Extract the (x, y) coordinate from the center of the cell holding the provided text.  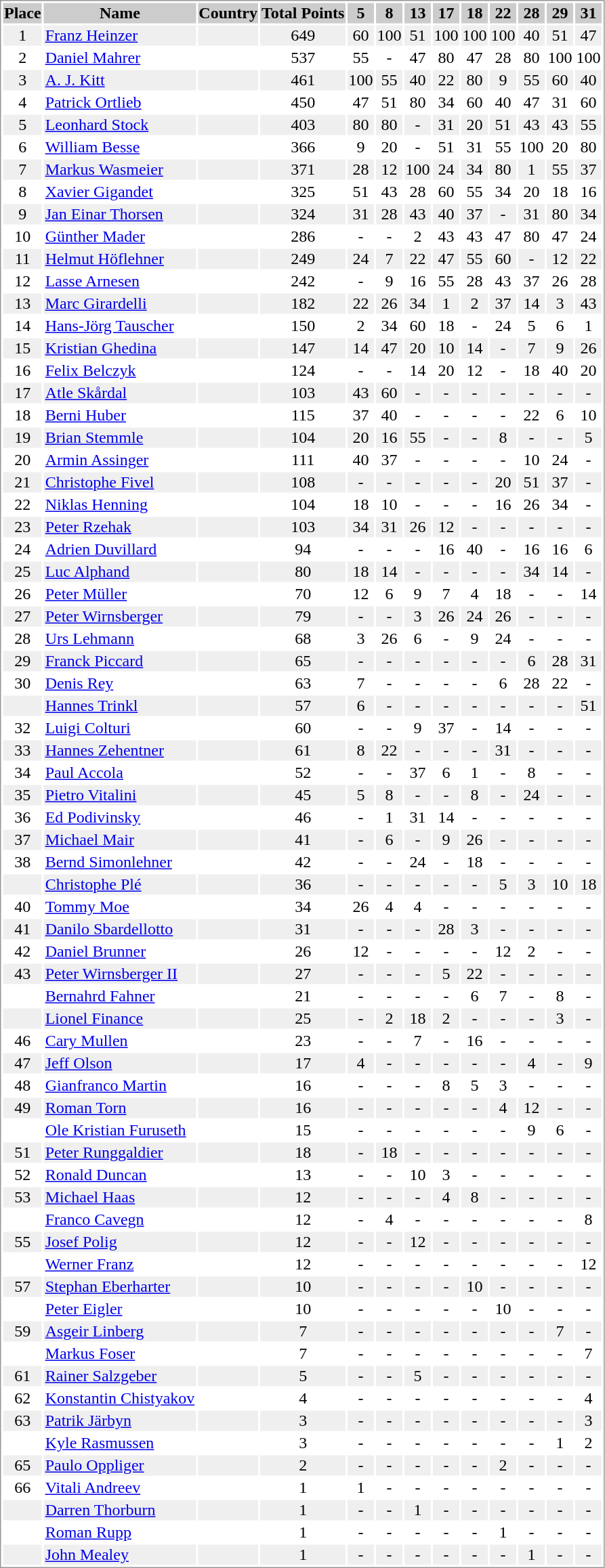
182 (302, 304)
Roman Rupp (120, 1532)
Peter Eigler (120, 1309)
124 (302, 370)
45 (302, 796)
Country (228, 13)
Marc Girardelli (120, 304)
33 (22, 751)
Josef Polig (120, 1242)
62 (22, 1398)
Daniel Mahrer (120, 58)
94 (302, 549)
325 (302, 192)
Kristian Ghedina (120, 349)
Peter Müller (120, 594)
32 (22, 728)
John Mealey (120, 1555)
Name (120, 13)
Asgeir Linberg (120, 1332)
38 (22, 862)
115 (302, 415)
30 (22, 683)
Luigi Colturi (120, 728)
Place (22, 13)
461 (302, 81)
Franco Cavegn (120, 1219)
324 (302, 215)
Peter Rzehak (120, 527)
249 (302, 259)
Peter Runggaldier (120, 1153)
Jeff Olson (120, 1064)
403 (302, 125)
Christophe Fivel (120, 483)
Ronald Duncan (120, 1175)
Paul Accola (120, 772)
366 (302, 147)
Hannes Trinkl (120, 706)
59 (22, 1332)
Luc Alphand (120, 572)
Franz Heinzer (120, 36)
Urs Lehmann (120, 638)
Gianfranco Martin (120, 1085)
Felix Belczyk (120, 370)
Brian Stemmle (120, 438)
108 (302, 483)
Niklas Henning (120, 504)
450 (302, 102)
35 (22, 796)
Stephan Eberharter (120, 1287)
Jan Einar Thorsen (120, 215)
Paulo Oppliger (120, 1466)
Franck Piccard (120, 661)
Daniel Brunner (120, 951)
Ole Kristian Furuseth (120, 1130)
242 (302, 281)
537 (302, 58)
Armin Assinger (120, 460)
Patrick Ortlieb (120, 102)
Rainer Salzgeber (120, 1376)
Pietro Vitalini (120, 796)
11 (22, 259)
Adrien Duvillard (120, 549)
111 (302, 460)
68 (302, 638)
Hans-Jörg Tauscher (120, 326)
Helmut Höflehner (120, 259)
Werner Franz (120, 1264)
Vitali Andreev (120, 1487)
66 (22, 1487)
48 (22, 1085)
79 (302, 617)
649 (302, 36)
Bernd Simonlehner (120, 862)
Leonhard Stock (120, 125)
Lionel Finance (120, 1019)
Markus Foser (120, 1353)
Günther Mader (120, 236)
Berni Huber (120, 415)
Peter Wirnsberger II (120, 974)
Danilo Sbardellotto (120, 930)
19 (22, 438)
Michael Mair (120, 840)
Denis Rey (120, 683)
Peter Wirnsberger (120, 617)
147 (302, 349)
Xavier Gigandet (120, 192)
Darren Thorburn (120, 1510)
53 (22, 1198)
Michael Haas (120, 1198)
49 (22, 1108)
150 (302, 326)
Bernahrd Fahner (120, 996)
Patrik Järbyn (120, 1421)
Cary Mullen (120, 1041)
286 (302, 236)
Roman Torn (120, 1108)
Kyle Rasmussen (120, 1443)
Christophe Plé (120, 885)
William Besse (120, 147)
Atle Skårdal (120, 393)
Total Points (302, 13)
371 (302, 170)
Lasse Arnesen (120, 281)
Tommy Moe (120, 907)
Markus Wasmeier (120, 170)
A. J. Kitt (120, 81)
Konstantin Chistyakov (120, 1398)
Hannes Zehentner (120, 751)
Ed Podivinsky (120, 817)
70 (302, 594)
